Detect which cell encompasses the target text, then output its (x, y) center coordinate. 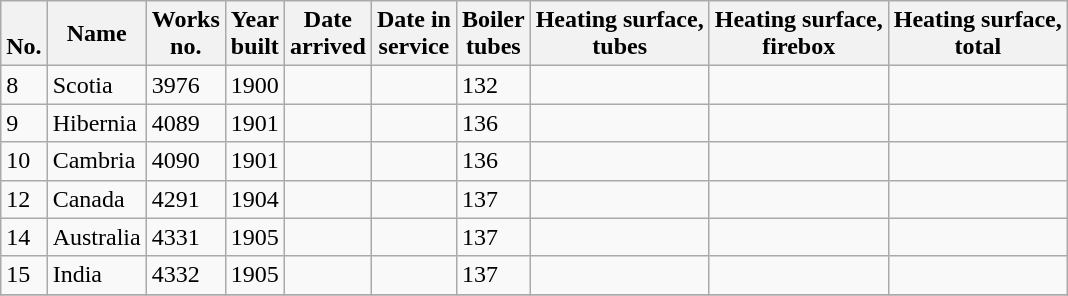
1904 (254, 199)
15 (24, 275)
10 (24, 161)
4291 (186, 199)
Australia (96, 237)
4090 (186, 161)
Date inservice (414, 34)
Heating surface,firebox (798, 34)
3976 (186, 85)
Boilertubes (493, 34)
Heating surface,total (978, 34)
No. (24, 34)
Datearrived (328, 34)
14 (24, 237)
Hibernia (96, 123)
1900 (254, 85)
India (96, 275)
Yearbuilt (254, 34)
4089 (186, 123)
Scotia (96, 85)
9 (24, 123)
4331 (186, 237)
Name (96, 34)
Cambria (96, 161)
Canada (96, 199)
132 (493, 85)
8 (24, 85)
Heating surface,tubes (620, 34)
Worksno. (186, 34)
4332 (186, 275)
12 (24, 199)
